Search for the cell housing the specified text and yield its [x, y] center coordinate. 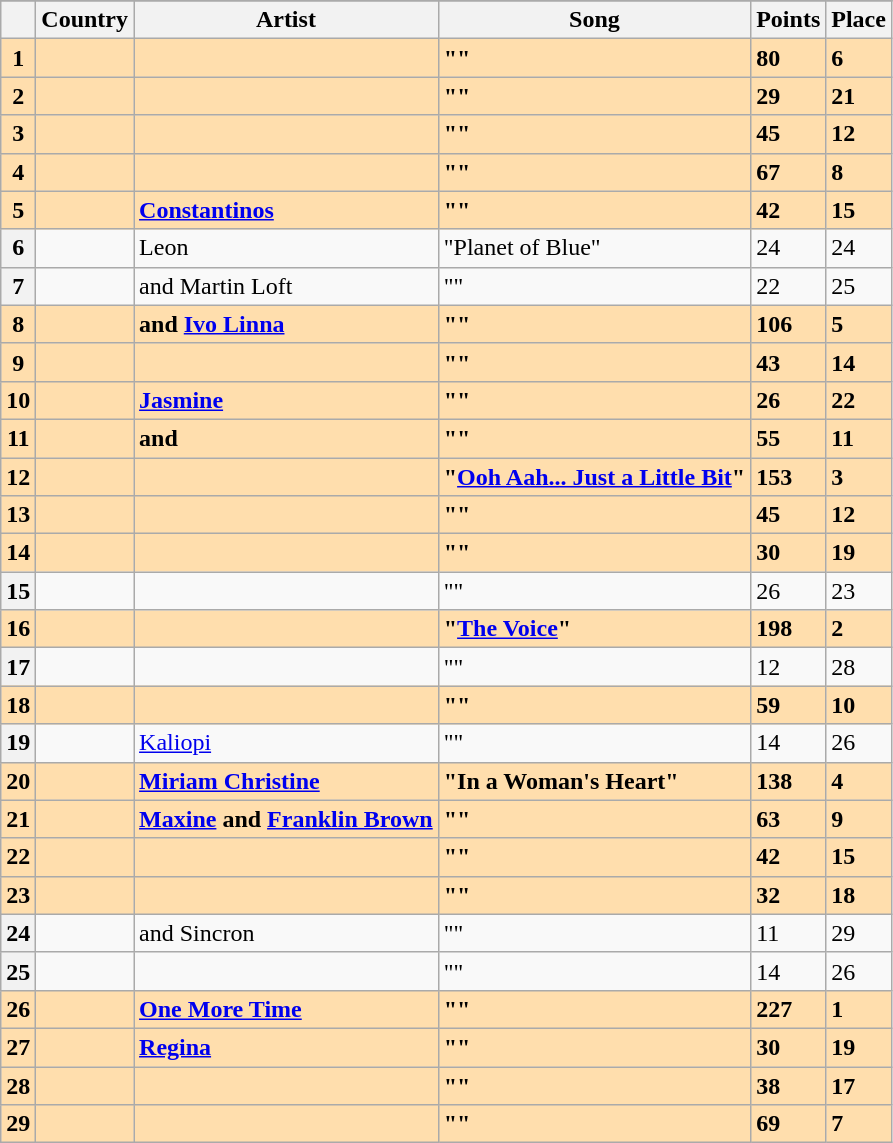
55 [788, 438]
"In a Woman's Heart" [594, 781]
Artist [286, 20]
"The Voice" [594, 629]
69 [788, 1124]
198 [788, 629]
Song [594, 20]
106 [788, 324]
and Ivo Linna [286, 324]
32 [788, 895]
Kaliopi [286, 743]
Regina [286, 1047]
63 [788, 819]
Leon [286, 248]
20 [18, 781]
One More Time [286, 1009]
59 [788, 705]
Country [85, 20]
13 [18, 515]
16 [18, 629]
43 [788, 362]
67 [788, 172]
"Planet of Blue" [594, 248]
Maxine and Franklin Brown [286, 819]
and Sincron [286, 933]
80 [788, 58]
Place [859, 20]
Points [788, 20]
138 [788, 781]
and [286, 438]
Jasmine [286, 400]
"Ooh Aah... Just a Little Bit" [594, 477]
38 [788, 1085]
Constantinos [286, 210]
and Martin Loft [286, 286]
227 [788, 1009]
27 [18, 1047]
Miriam Christine [286, 781]
153 [788, 477]
